Detect which cell encompasses the target text, then output its [x, y] center coordinate. 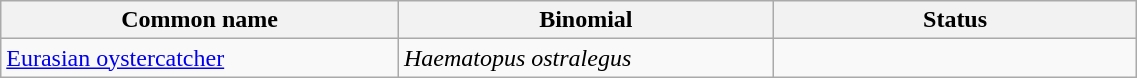
Haematopus ostralegus [586, 58]
Eurasian oystercatcher [200, 58]
Binomial [586, 20]
Common name [200, 20]
Status [955, 20]
